Identify which cell holds the provided text, then report its (X, Y) central coordinate. 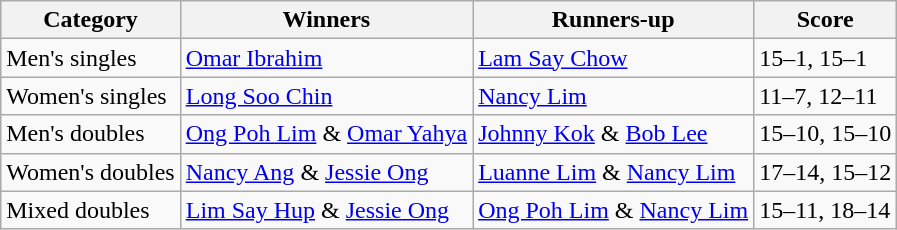
Nancy Ang & Jessie Ong (326, 172)
Ong Poh Lim & Nancy Lim (614, 210)
Men's singles (90, 58)
Lam Say Chow (614, 58)
Johnny Kok & Bob Lee (614, 134)
15–10, 15–10 (826, 134)
Omar Ibrahim (326, 58)
Nancy Lim (614, 96)
15–11, 18–14 (826, 210)
11–7, 12–11 (826, 96)
Winners (326, 20)
Long Soo Chin (326, 96)
Runners-up (614, 20)
15–1, 15–1 (826, 58)
17–14, 15–12 (826, 172)
Luanne Lim & Nancy Lim (614, 172)
Lim Say Hup & Jessie Ong (326, 210)
Women's doubles (90, 172)
Mixed doubles (90, 210)
Category (90, 20)
Score (826, 20)
Men's doubles (90, 134)
Women's singles (90, 96)
Ong Poh Lim & Omar Yahya (326, 134)
